Return the [x, y] coordinate for the center point of the cell that contains the specified text.  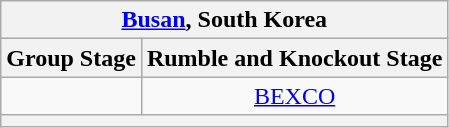
Group Stage [72, 58]
Busan, South Korea [224, 20]
Rumble and Knockout Stage [294, 58]
BEXCO [294, 96]
